Determine the [X, Y] coordinate at the center of the cell enclosing the given text.  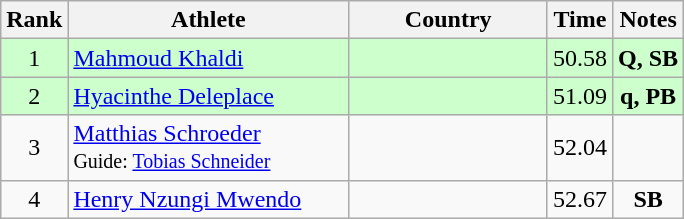
Athlete [208, 20]
50.58 [580, 58]
4 [34, 199]
3 [34, 148]
Matthias SchroederGuide: Tobias Schneider [208, 148]
51.09 [580, 96]
Hyacinthe Deleplace [208, 96]
52.67 [580, 199]
Notes [648, 20]
2 [34, 96]
Q, SB [648, 58]
52.04 [580, 148]
Mahmoud Khaldi [208, 58]
Time [580, 20]
q, PB [648, 96]
1 [34, 58]
SB [648, 199]
Country [448, 20]
Henry Nzungi Mwendo [208, 199]
Rank [34, 20]
